Return (x, y) of the center of cell containing provided text 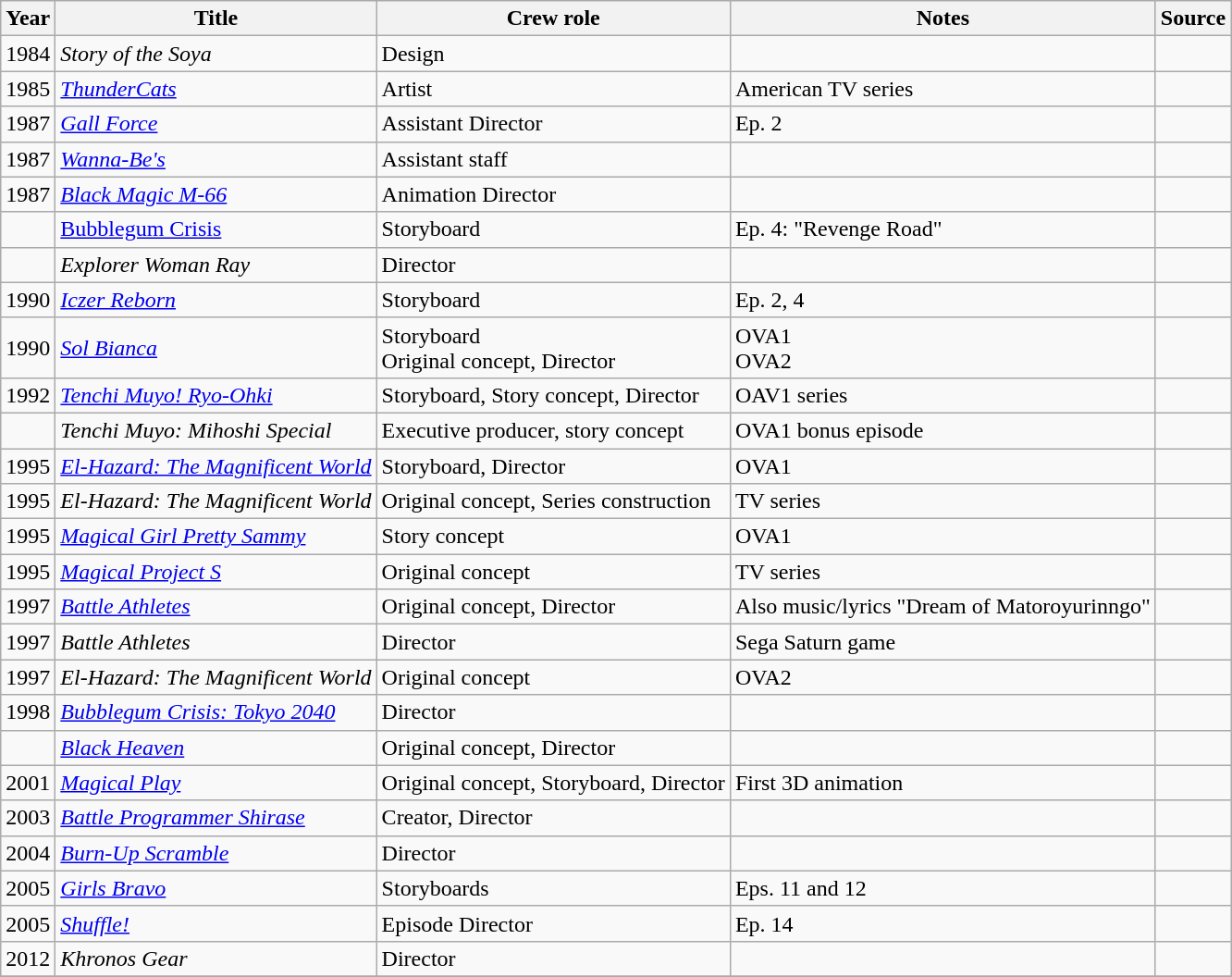
Magical Play (216, 783)
Title (216, 19)
2004 (28, 853)
Gall Force (216, 124)
2012 (28, 958)
1985 (28, 89)
Original concept, Series construction (553, 501)
OVA2 (942, 677)
Source (1193, 19)
Magical Girl Pretty Sammy (216, 537)
Bubblegum Crisis (216, 229)
Storyboard, Director (553, 465)
Assistant staff (553, 159)
First 3D animation (942, 783)
Battle Programmer Shirase (216, 818)
Also music/lyrics "Dream of Matoroyurinngo" (942, 607)
Wanna-Be's (216, 159)
Bubblegum Crisis: Tokyo 2040 (216, 712)
OVA1 bonus episode (942, 430)
StoryboardOriginal concept, Director (553, 348)
Iczer Reborn (216, 300)
Sol Bianca (216, 348)
Eps. 11 and 12 (942, 888)
Assistant Director (553, 124)
Animation Director (553, 194)
2003 (28, 818)
Original concept, Storyboard, Director (553, 783)
Story of the Soya (216, 54)
2001 (28, 783)
Episode Director (553, 923)
Black Magic M-66 (216, 194)
Explorer Woman Ray (216, 265)
1992 (28, 395)
Executive producer, story concept (553, 430)
Ep. 2 (942, 124)
Girls Bravo (216, 888)
Story concept (553, 537)
Burn-Up Scramble (216, 853)
Black Heaven (216, 748)
1998 (28, 712)
Storyboard, Story concept, Director (553, 395)
Creator, Director (553, 818)
Year (28, 19)
ThunderCats (216, 89)
Ep. 4: "Revenge Road" (942, 229)
Tenchi Muyo: Mihoshi Special (216, 430)
Magical Project S (216, 572)
Tenchi Muyo! Ryo-Ohki (216, 395)
Sega Saturn game (942, 642)
Khronos Gear (216, 958)
1984 (28, 54)
OAV1 series (942, 395)
Crew role (553, 19)
American TV series (942, 89)
Artist (553, 89)
Design (553, 54)
Ep. 2, 4 (942, 300)
Ep. 14 (942, 923)
Notes (942, 19)
Shuffle! (216, 923)
OVA1OVA2 (942, 348)
Storyboards (553, 888)
